Search for the cell housing the specified text and yield its [X, Y] center coordinate. 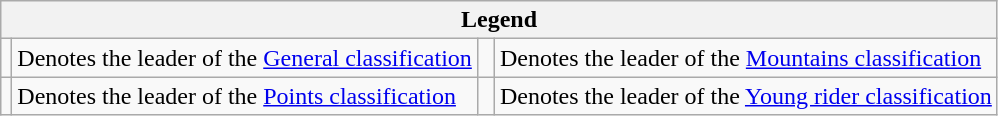
Denotes the leader of the Mountains classification [746, 58]
Denotes the leader of the General classification [245, 58]
Legend [500, 20]
Denotes the leader of the Young rider classification [746, 96]
Denotes the leader of the Points classification [245, 96]
